Provide the [X, Y] coordinate of the cell's center where the given text is located.  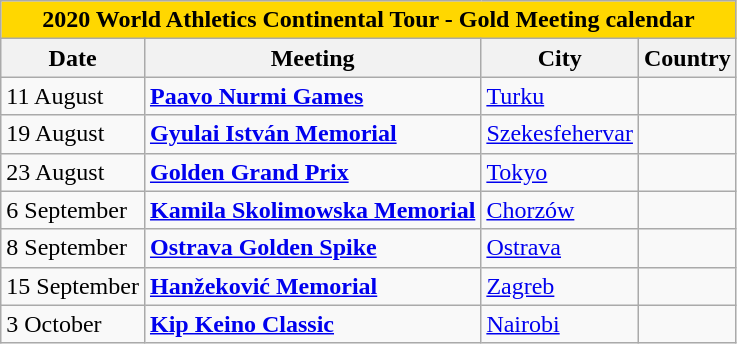
Ostrava [560, 248]
Kip Keino Classic [312, 324]
Zagreb [560, 286]
19 August [73, 134]
City [560, 58]
Country [687, 58]
Date [73, 58]
Chorzów [560, 210]
2020 World Athletics Continental Tour - Gold Meeting calendar [368, 20]
Kamila Skolimowska Memorial [312, 210]
15 September [73, 286]
6 September [73, 210]
Paavo Nurmi Games [312, 96]
Turku [560, 96]
3 October [73, 324]
Ostrava Golden Spike [312, 248]
11 August [73, 96]
Szekesfehervar [560, 134]
Hanžeković Memorial [312, 286]
23 August [73, 172]
Meeting [312, 58]
Golden Grand Prix [312, 172]
8 September [73, 248]
Tokyo [560, 172]
Gyulai István Memorial [312, 134]
Nairobi [560, 324]
